Detect which cell encompasses the target text, then output its (x, y) center coordinate. 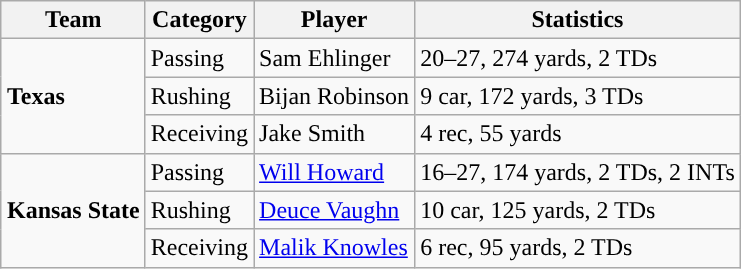
Kansas State (73, 210)
16–27, 174 yards, 2 TDs, 2 INTs (578, 172)
20–27, 274 yards, 2 TDs (578, 58)
Deuce Vaughn (334, 210)
Player (334, 20)
Will Howard (334, 172)
Statistics (578, 20)
Texas (73, 96)
9 car, 172 yards, 3 TDs (578, 96)
4 rec, 55 yards (578, 134)
Bijan Robinson (334, 96)
Team (73, 20)
Sam Ehlinger (334, 58)
Jake Smith (334, 134)
6 rec, 95 yards, 2 TDs (578, 248)
Malik Knowles (334, 248)
Category (199, 20)
10 car, 125 yards, 2 TDs (578, 210)
